Scan for the cell matching the given text and deliver its (x, y) coordinate at center. 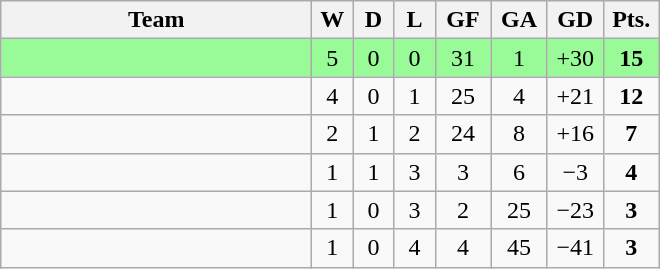
+21 (575, 96)
D (374, 20)
31 (463, 58)
GD (575, 20)
6 (519, 172)
L (414, 20)
+30 (575, 58)
GF (463, 20)
8 (519, 134)
GA (519, 20)
Team (156, 20)
W (332, 20)
+16 (575, 134)
5 (332, 58)
7 (631, 134)
−3 (575, 172)
12 (631, 96)
24 (463, 134)
−23 (575, 210)
−41 (575, 248)
15 (631, 58)
Pts. (631, 20)
45 (519, 248)
